From the cell containing the given text, extract its center point as [x, y] coordinate. 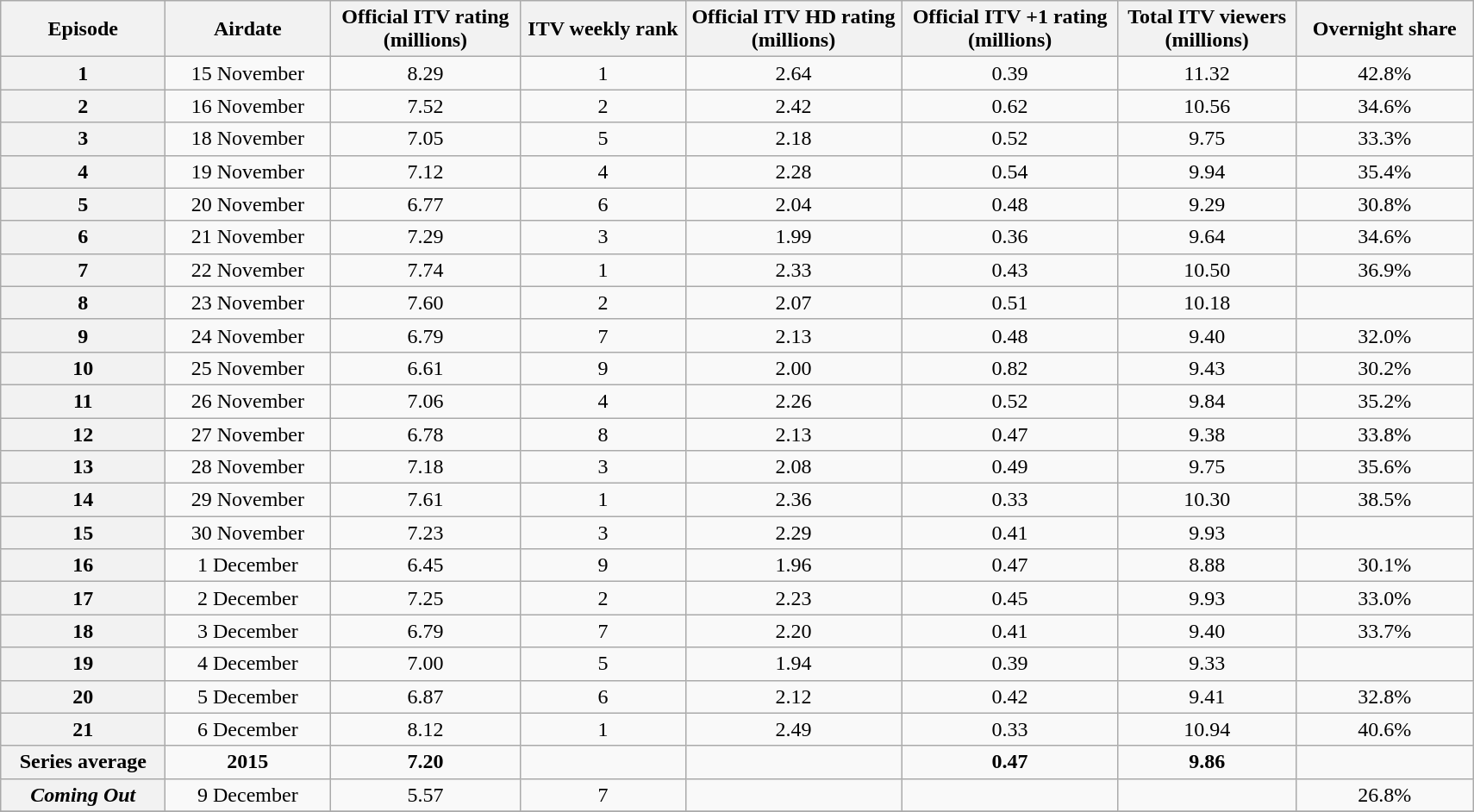
3 December [248, 631]
0.42 [1010, 696]
0.82 [1010, 368]
18 [83, 631]
2.26 [793, 401]
19 [83, 664]
10.94 [1207, 729]
9 December [248, 795]
38.5% [1384, 500]
9.41 [1207, 696]
2.33 [793, 270]
2.08 [793, 467]
7.18 [426, 467]
16 November [248, 106]
17 [83, 598]
32.8% [1384, 696]
2.07 [793, 303]
4 December [248, 664]
21 [83, 729]
2.12 [793, 696]
Official ITV rating(millions) [426, 29]
2015 [248, 762]
0.62 [1010, 106]
15 November [248, 73]
6.77 [426, 204]
0.36 [1010, 237]
7.60 [426, 303]
2.36 [793, 500]
14 [83, 500]
Episode [83, 29]
35.6% [1384, 467]
27 November [248, 434]
7.00 [426, 664]
33.7% [1384, 631]
2.18 [793, 139]
Total ITV viewers(millions) [1207, 29]
26 November [248, 401]
7.29 [426, 237]
2.04 [793, 204]
30.8% [1384, 204]
42.8% [1384, 73]
12 [83, 434]
9.38 [1207, 434]
0.45 [1010, 598]
11 [83, 401]
0.51 [1010, 303]
7.05 [426, 139]
33.3% [1384, 139]
2 December [248, 598]
20 November [248, 204]
11.32 [1207, 73]
23 November [248, 303]
10.56 [1207, 106]
28 November [248, 467]
2.29 [793, 533]
24 November [248, 335]
33.8% [1384, 434]
40.6% [1384, 729]
20 [83, 696]
6.45 [426, 565]
6.61 [426, 368]
Official ITV HD rating(millions) [793, 29]
1.99 [793, 237]
8.29 [426, 73]
19 November [248, 172]
Overnight share [1384, 29]
9.64 [1207, 237]
9.86 [1207, 762]
18 November [248, 139]
7.12 [426, 172]
30.1% [1384, 565]
10 [83, 368]
35.4% [1384, 172]
33.0% [1384, 598]
9.94 [1207, 172]
1.94 [793, 664]
0.49 [1010, 467]
7.52 [426, 106]
7.20 [426, 762]
10.18 [1207, 303]
15 [83, 533]
7.06 [426, 401]
30.2% [1384, 368]
7.23 [426, 533]
2.64 [793, 73]
36.9% [1384, 270]
Official ITV +1 rating(millions) [1010, 29]
1 December [248, 565]
29 November [248, 500]
2.00 [793, 368]
10.50 [1207, 270]
5 December [248, 696]
21 November [248, 237]
10.30 [1207, 500]
2.49 [793, 729]
1.96 [793, 565]
Airdate [248, 29]
9.84 [1207, 401]
ITV weekly rank [603, 29]
0.54 [1010, 172]
7.74 [426, 270]
2.42 [793, 106]
16 [83, 565]
35.2% [1384, 401]
22 November [248, 270]
7.61 [426, 500]
26.8% [1384, 795]
8.88 [1207, 565]
2.23 [793, 598]
25 November [248, 368]
9.43 [1207, 368]
6 December [248, 729]
6.87 [426, 696]
9.33 [1207, 664]
Series average [83, 762]
2.28 [793, 172]
7.25 [426, 598]
30 November [248, 533]
32.0% [1384, 335]
Coming Out [83, 795]
9.29 [1207, 204]
13 [83, 467]
0.43 [1010, 270]
5.57 [426, 795]
2.20 [793, 631]
6.78 [426, 434]
8.12 [426, 729]
